Identify which cell holds the provided text, then report its [X, Y] central coordinate. 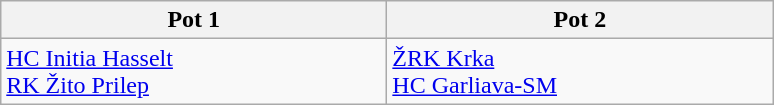
Pot 1 [194, 20]
HC Initia Hasselt RK Žito Prilep [194, 72]
Pot 2 [580, 20]
ŽRK Krka HC Garliava-SM [580, 72]
